Locate the cell with the specified text and output its (x, y) center coordinate. 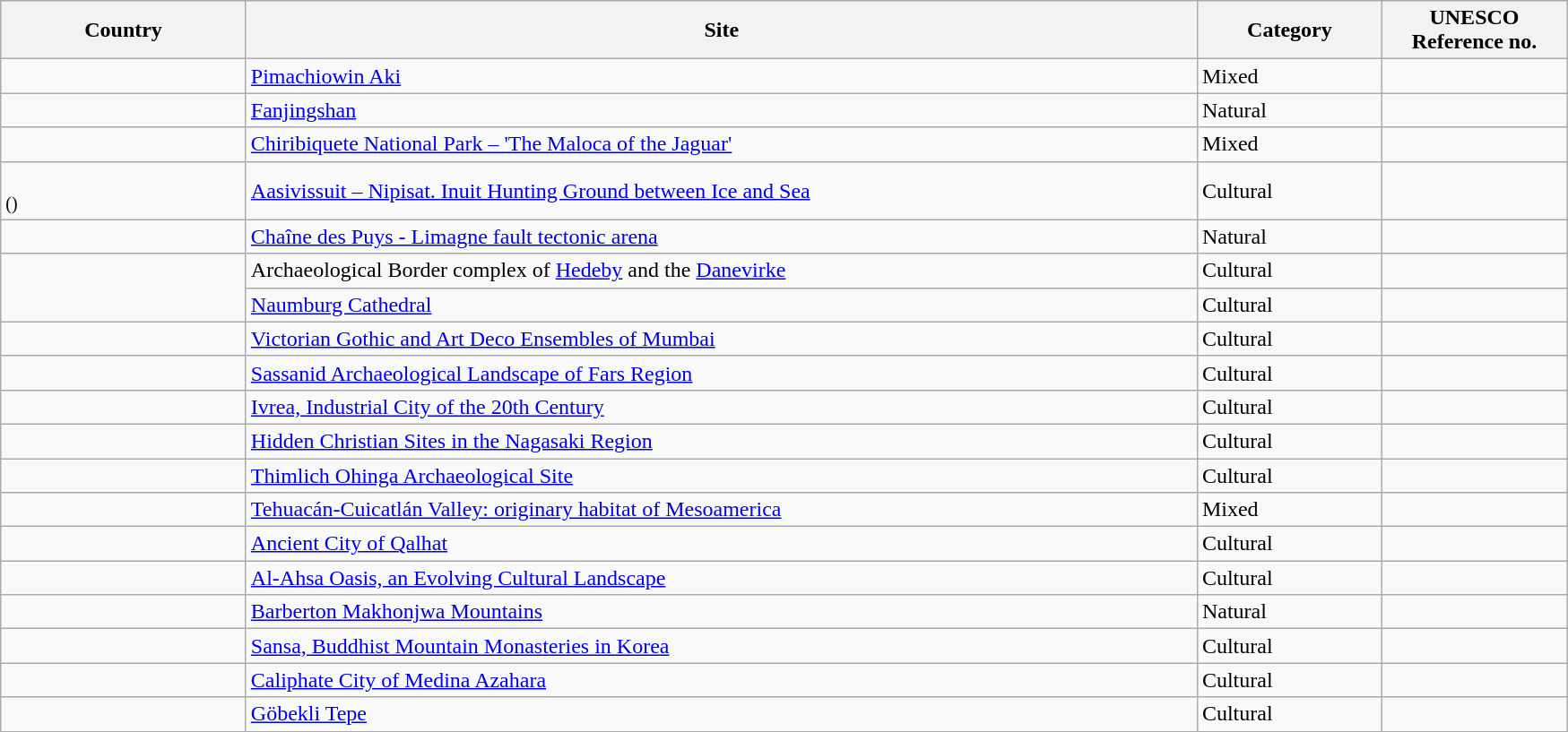
Chaîne des Puys - Limagne fault tectonic arena (721, 237)
Archaeological Border complex of Hedeby and the Danevirke (721, 271)
Country (124, 30)
Victorian Gothic and Art Deco Ensembles of Mumbai (721, 339)
Fanjingshan (721, 110)
Al-Ahsa Oasis, an Evolving Cultural Landscape (721, 578)
Sassanid Archaeological Landscape of Fars Region (721, 373)
Ancient City of Qalhat (721, 544)
Thimlich Ohinga Archaeological Site (721, 476)
Category (1289, 30)
Tehuacán-Cuicatlán Valley: originary habitat of Mesoamerica (721, 510)
Naumburg Cathedral (721, 305)
Göbekli Tepe (721, 714)
() (124, 190)
Barberton Makhonjwa Mountains (721, 612)
Site (721, 30)
Ivrea, Industrial City of the 20th Century (721, 407)
Sansa, Buddhist Mountain Monasteries in Korea (721, 646)
Caliphate City of Medina Azahara (721, 680)
UNESCO Reference no. (1474, 30)
Pimachiowin Aki (721, 76)
Chiribiquete National Park – 'The Maloca of the Jaguar' (721, 144)
Hidden Christian Sites in the Nagasaki Region (721, 441)
Aasivissuit – Nipisat. Inuit Hunting Ground between Ice and Sea (721, 190)
